Search for the cell housing the specified text and yield its (x, y) center coordinate. 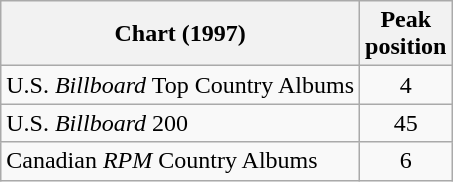
45 (406, 123)
Peakposition (406, 34)
6 (406, 161)
Chart (1997) (180, 34)
Canadian RPM Country Albums (180, 161)
4 (406, 85)
U.S. Billboard 200 (180, 123)
U.S. Billboard Top Country Albums (180, 85)
